Find where the given text appears and provide that cell's center as [x, y] coordinate. 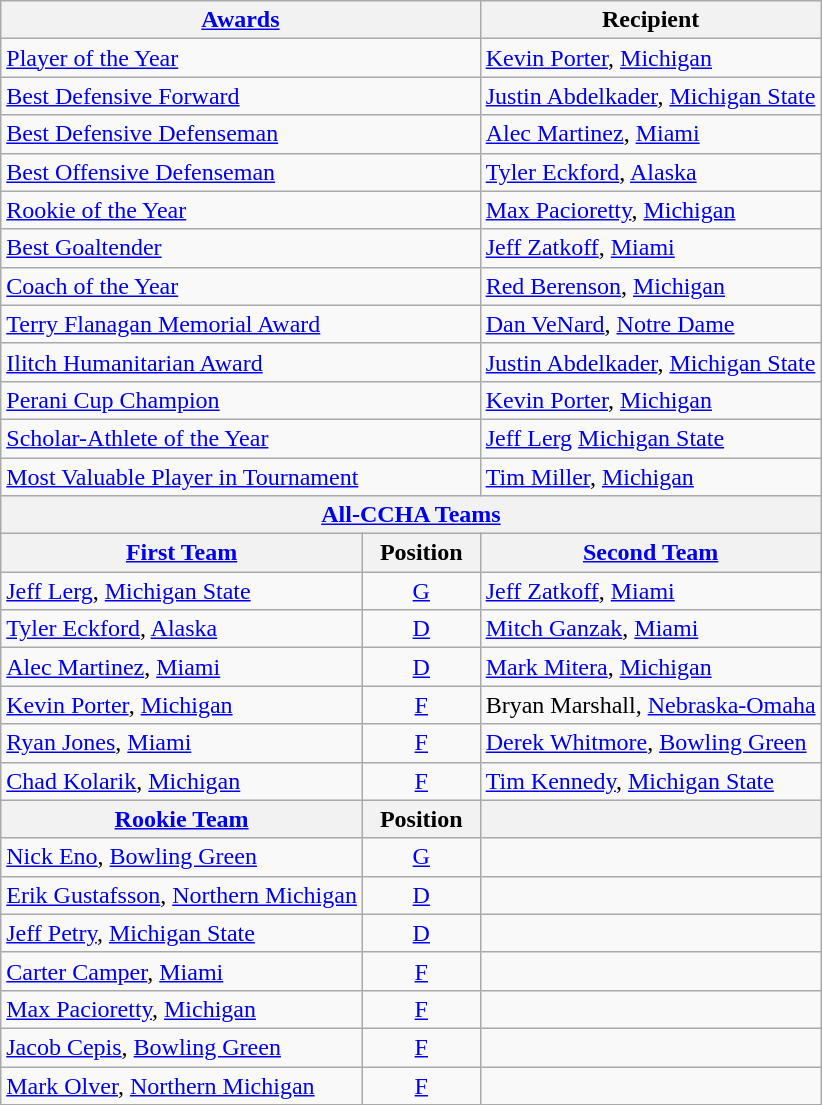
Mitch Ganzak, Miami [650, 629]
Chad Kolarik, Michigan [182, 781]
Best Goaltender [240, 248]
Most Valuable Player in Tournament [240, 477]
Bryan Marshall, Nebraska-Omaha [650, 705]
Jeff Petry, Michigan State [182, 933]
Player of the Year [240, 58]
Dan VeNard, Notre Dame [650, 324]
Jeff Lerg Michigan State [650, 438]
Carter Camper, Miami [182, 971]
Awards [240, 20]
Best Defensive Defenseman [240, 134]
First Team [182, 553]
Coach of the Year [240, 286]
Terry Flanagan Memorial Award [240, 324]
Ilitch Humanitarian Award [240, 362]
Ryan Jones, Miami [182, 743]
Second Team [650, 553]
All-CCHA Teams [411, 515]
Rookie Team [182, 819]
Red Berenson, Michigan [650, 286]
Recipient [650, 20]
Rookie of the Year [240, 210]
Perani Cup Champion [240, 400]
Best Offensive Defenseman [240, 172]
Jeff Lerg, Michigan State [182, 591]
Tim Miller, Michigan [650, 477]
Tim Kennedy, Michigan State [650, 781]
Nick Eno, Bowling Green [182, 857]
Derek Whitmore, Bowling Green [650, 743]
Mark Olver, Northern Michigan [182, 1085]
Mark Mitera, Michigan [650, 667]
Best Defensive Forward [240, 96]
Jacob Cepis, Bowling Green [182, 1047]
Scholar-Athlete of the Year [240, 438]
Erik Gustafsson, Northern Michigan [182, 895]
